Locate the cell with the specified text and output its (X, Y) center coordinate. 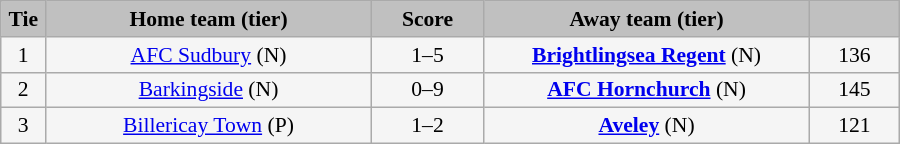
121 (854, 126)
1–2 (427, 126)
3 (24, 126)
Barkingside (N) (209, 90)
1–5 (427, 55)
Brightlingsea Regent (N) (647, 55)
Home team (tier) (209, 19)
Away team (tier) (647, 19)
AFC Hornchurch (N) (647, 90)
Aveley (N) (647, 126)
2 (24, 90)
136 (854, 55)
Score (427, 19)
145 (854, 90)
Tie (24, 19)
Billericay Town (P) (209, 126)
1 (24, 55)
AFC Sudbury (N) (209, 55)
0–9 (427, 90)
